Determine the [X, Y] coordinate at the center of the cell enclosing the given text.  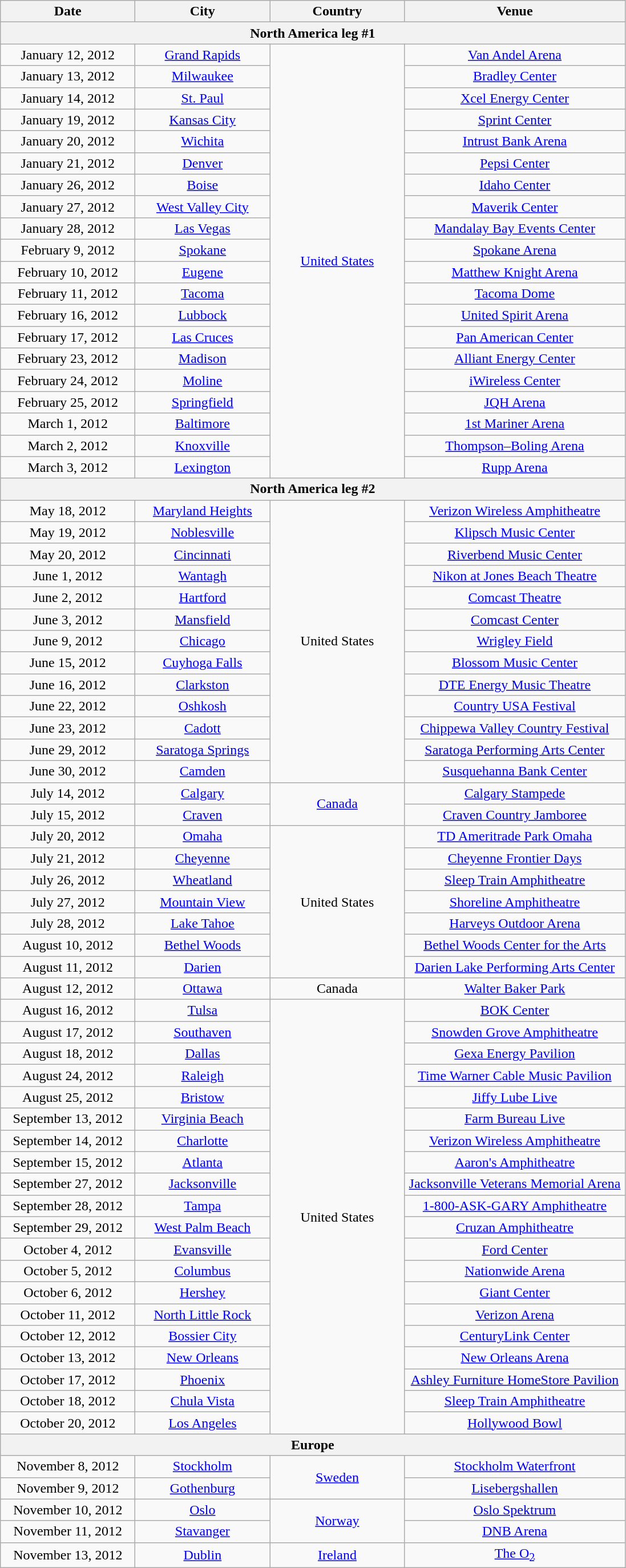
March 3, 2012 [68, 467]
Ford Center [515, 1249]
January 28, 2012 [68, 228]
Snowden Grove Amphitheatre [515, 1032]
West Palm Beach [203, 1227]
Craven [203, 815]
September 28, 2012 [68, 1206]
Time Warner Cable Music Pavilion [515, 1076]
Nikon at Jones Beach Theatre [515, 576]
West Valley City [203, 207]
Comcast Theatre [515, 597]
Camden [203, 771]
Jiffy Lube Live [515, 1097]
Omaha [203, 836]
Noblesville [203, 532]
Bradley Center [515, 76]
Ashley Furniture HomeStore Pavilion [515, 1380]
August 24, 2012 [68, 1076]
Moline [203, 381]
February 9, 2012 [68, 250]
August 16, 2012 [68, 1011]
Alliant Energy Center [515, 359]
Phoenix [203, 1380]
Stavanger [203, 1531]
February 23, 2012 [68, 359]
May 19, 2012 [68, 532]
Blossom Music Center [515, 663]
Virginia Beach [203, 1119]
Darien [203, 967]
iWireless Center [515, 381]
Hollywood Bowl [515, 1423]
February 10, 2012 [68, 272]
November 9, 2012 [68, 1488]
Aaron's Amphitheatre [515, 1162]
Giant Center [515, 1292]
Bossier City [203, 1336]
1st Mariner Arena [515, 424]
Spokane Arena [515, 250]
Dublin [203, 1555]
Norway [337, 1521]
Matthew Knight Arena [515, 272]
September 14, 2012 [68, 1141]
October 18, 2012 [68, 1401]
February 24, 2012 [68, 381]
October 6, 2012 [68, 1292]
Hershey [203, 1292]
September 15, 2012 [68, 1162]
June 2, 2012 [68, 597]
Las Cruces [203, 337]
Clarkston [203, 685]
New Orleans Arena [515, 1358]
July 28, 2012 [68, 923]
Madison [203, 359]
Milwaukee [203, 76]
Chippewa Valley Country Festival [515, 728]
Las Vegas [203, 228]
Gothenburg [203, 1488]
June 22, 2012 [68, 706]
North Little Rock [203, 1314]
July 27, 2012 [68, 902]
Oslo [203, 1510]
October 5, 2012 [68, 1271]
January 19, 2012 [68, 120]
Cadott [203, 728]
June 1, 2012 [68, 576]
January 20, 2012 [68, 142]
July 21, 2012 [68, 858]
St. Paul [203, 98]
Columbus [203, 1271]
TD Ameritrade Park Omaha [515, 836]
Spokane [203, 250]
Mountain View [203, 902]
May 20, 2012 [68, 554]
August 17, 2012 [68, 1032]
Denver [203, 163]
Cheyenne Frontier Days [515, 858]
November 8, 2012 [68, 1466]
Charlotte [203, 1141]
Lake Tahoe [203, 923]
July 15, 2012 [68, 815]
May 18, 2012 [68, 511]
Oshkosh [203, 706]
Mandalay Bay Events Center [515, 228]
June 16, 2012 [68, 685]
Calgary [203, 793]
Raleigh [203, 1076]
Wrigley Field [515, 641]
North America leg #2 [313, 489]
Darien Lake Performing Arts Center [515, 967]
June 9, 2012 [68, 641]
Idaho Center [515, 185]
Tampa [203, 1206]
Ottawa [203, 989]
Verizon Arena [515, 1314]
Nationwide Arena [515, 1271]
Date [68, 11]
June 30, 2012 [68, 771]
Grand Rapids [203, 55]
Southaven [203, 1032]
Country [337, 11]
Stockholm [203, 1466]
August 25, 2012 [68, 1097]
August 18, 2012 [68, 1054]
February 11, 2012 [68, 294]
City [203, 11]
February 16, 2012 [68, 316]
Maryland Heights [203, 511]
Eugene [203, 272]
New Orleans [203, 1358]
CenturyLink Center [515, 1336]
Springfield [203, 402]
Cruzan Amphitheatre [515, 1227]
June 23, 2012 [68, 728]
The O2 [515, 1555]
North America leg #1 [313, 33]
October 11, 2012 [68, 1314]
Chicago [203, 641]
August 12, 2012 [68, 989]
Gexa Energy Pavilion [515, 1054]
Harveys Outdoor Arena [515, 923]
Cheyenne [203, 858]
Country USA Festival [515, 706]
March 2, 2012 [68, 446]
Wantagh [203, 576]
Rupp Arena [515, 467]
Wheatland [203, 880]
Mansfield [203, 619]
Jacksonville [203, 1184]
Klipsch Music Center [515, 532]
Hartford [203, 597]
November 11, 2012 [68, 1531]
March 1, 2012 [68, 424]
June 15, 2012 [68, 663]
October 12, 2012 [68, 1336]
July 14, 2012 [68, 793]
United Spirit Arena [515, 316]
Pepsi Center [515, 163]
February 25, 2012 [68, 402]
September 13, 2012 [68, 1119]
Walter Baker Park [515, 989]
January 14, 2012 [68, 98]
Ireland [337, 1555]
Tulsa [203, 1011]
Stockholm Waterfront [515, 1466]
Atlanta [203, 1162]
June 3, 2012 [68, 619]
Tacoma [203, 294]
October 13, 2012 [68, 1358]
Comcast Center [515, 619]
August 10, 2012 [68, 945]
Farm Bureau Live [515, 1119]
Evansville [203, 1249]
Saratoga Springs [203, 750]
Oslo Spektrum [515, 1510]
Van Andel Arena [515, 55]
Boise [203, 185]
DTE Energy Music Theatre [515, 685]
1-800-ASK-GARY Amphitheatre [515, 1206]
Craven Country Jamboree [515, 815]
Sprint Center [515, 120]
January 21, 2012 [68, 163]
July 26, 2012 [68, 880]
January 12, 2012 [68, 55]
Lexington [203, 467]
October 17, 2012 [68, 1380]
Dallas [203, 1054]
Bristow [203, 1097]
Kansas City [203, 120]
Susquehanna Bank Center [515, 771]
BOK Center [515, 1011]
August 11, 2012 [68, 967]
Tacoma Dome [515, 294]
Knoxville [203, 446]
Xcel Energy Center [515, 98]
January 13, 2012 [68, 76]
JQH Arena [515, 402]
Baltimore [203, 424]
Thompson–Boling Arena [515, 446]
February 17, 2012 [68, 337]
January 26, 2012 [68, 185]
Cincinnati [203, 554]
DNB Arena [515, 1531]
Maverik Center [515, 207]
Riverbend Music Center [515, 554]
November 10, 2012 [68, 1510]
Bethel Woods Center for the Arts [515, 945]
September 29, 2012 [68, 1227]
Sweden [337, 1477]
November 13, 2012 [68, 1555]
October 20, 2012 [68, 1423]
Saratoga Performing Arts Center [515, 750]
Europe [313, 1445]
January 27, 2012 [68, 207]
Lisebergshallen [515, 1488]
Bethel Woods [203, 945]
Pan American Center [515, 337]
Lubbock [203, 316]
Chula Vista [203, 1401]
July 20, 2012 [68, 836]
Los Angeles [203, 1423]
June 29, 2012 [68, 750]
October 4, 2012 [68, 1249]
Intrust Bank Arena [515, 142]
Jacksonville Veterans Memorial Arena [515, 1184]
Venue [515, 11]
Cuyhoga Falls [203, 663]
Wichita [203, 142]
Shoreline Amphitheatre [515, 902]
Calgary Stampede [515, 793]
September 27, 2012 [68, 1184]
